Return [x, y] of the center of cell containing provided text 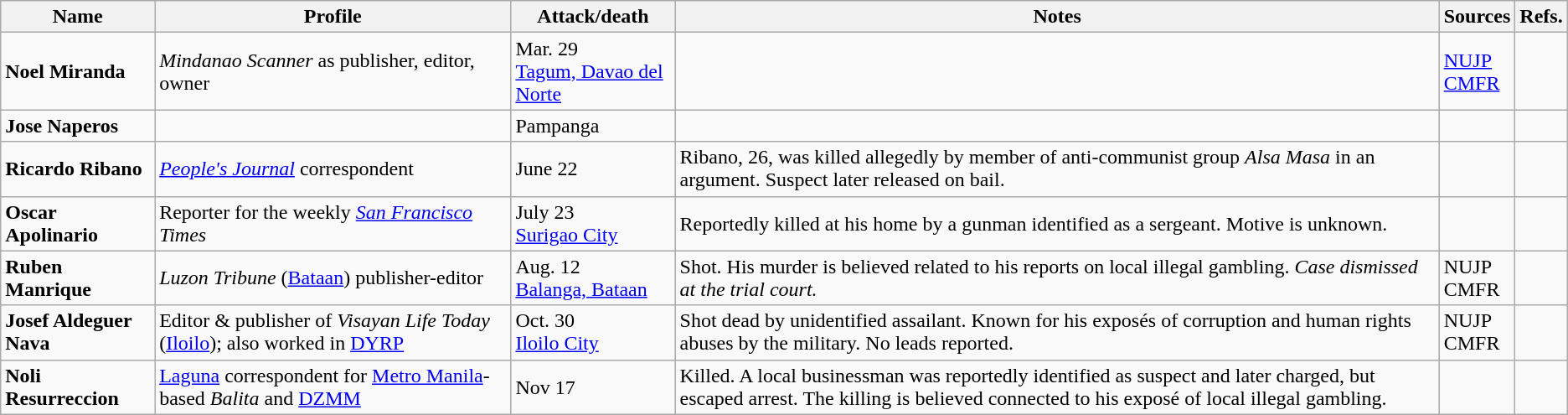
Oscar Apolinario [78, 223]
Editor & publisher of Visayan Life Today (Iloilo); also worked in DYRP [333, 332]
Attack/death [593, 17]
Reporter for the weekly San Francisco Times [333, 223]
Name [78, 17]
Notes [1057, 17]
Aug. 12Balanga, Bataan [593, 278]
Laguna correspondent for Metro Manila-based Balita and DZMM [333, 387]
Pampanga [593, 126]
Shot dead by unidentified assailant. Known for his exposés of corruption and human rights abuses by the military. No leads reported. [1057, 332]
Nov 17 [593, 387]
Sources [1478, 17]
Shot. His murder is believed related to his reports on local illegal gambling. Case dismissed at the trial court. [1057, 278]
Oct. 30Iloilo City [593, 332]
Josef Aldeguer Nava [78, 332]
Jose Naperos [78, 126]
Profile [333, 17]
July 23Surigao City [593, 223]
June 22 [593, 169]
Luzon Tribune (Bataan) publisher-editor [333, 278]
Ribano, 26, was killed allegedly by member of anti-communist group Alsa Masa in an argument. Suspect later released on bail. [1057, 169]
Refs. [1541, 17]
Noel Miranda [78, 71]
Mindanao Scanner as publisher, editor, owner [333, 71]
Ruben Manrique [78, 278]
Noli Resurreccion [78, 387]
Mar. 29Tagum, Davao del Norte [593, 71]
People's Journal correspondent [333, 169]
Reportedly killed at his home by a gunman identified as a sergeant. Motive is unknown. [1057, 223]
Ricardo Ribano [78, 169]
